Determine the [X, Y] coordinate at the center of the cell enclosing the given text.  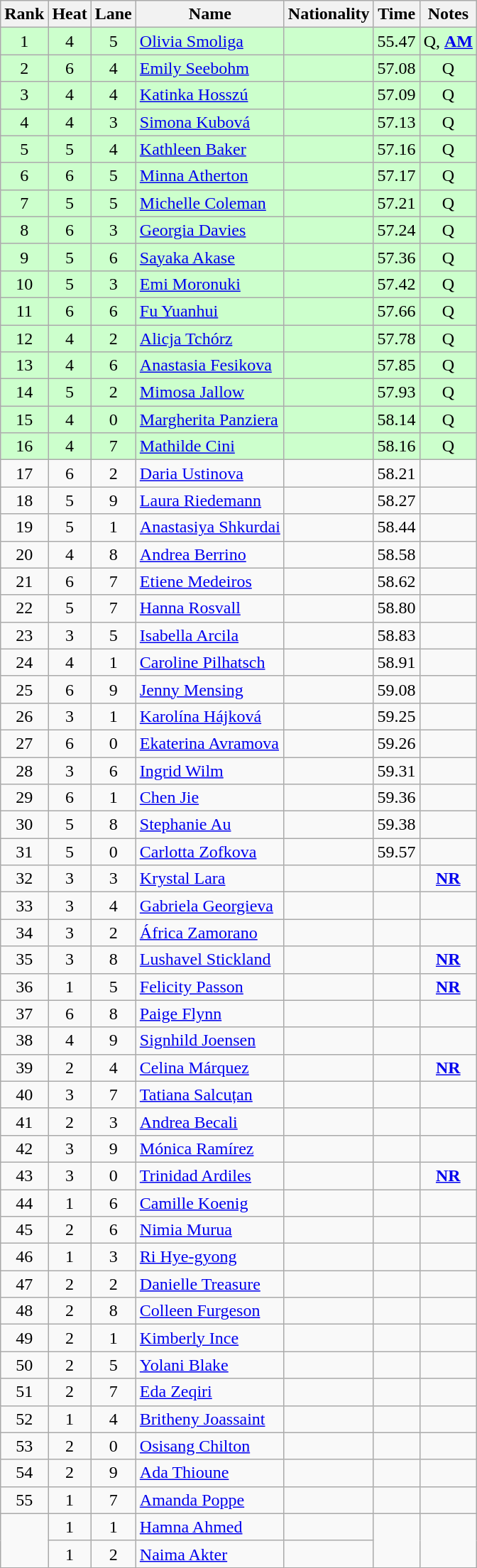
Tatiana Salcuțan [210, 1095]
Eda Zeqiri [210, 1392]
15 [24, 420]
Simona Kubová [210, 122]
Emi Moronuki [210, 284]
Britheny Joassaint [210, 1419]
42 [24, 1148]
57.21 [396, 203]
Naima Akter [210, 1554]
Georgia Davies [210, 230]
Stephanie Au [210, 825]
21 [24, 581]
58.62 [396, 581]
58.14 [396, 420]
Danielle Treasure [210, 1284]
Etiene Medeiros [210, 581]
Hamna Ahmed [210, 1527]
58.58 [396, 554]
16 [24, 446]
23 [24, 635]
29 [24, 798]
Rank [24, 14]
Mathilde Cini [210, 446]
57.08 [396, 68]
Camille Koenig [210, 1203]
19 [24, 527]
28 [24, 770]
17 [24, 473]
Katinka Hosszú [210, 95]
57.16 [396, 149]
Minna Atherton [210, 176]
57.09 [396, 95]
35 [24, 960]
13 [24, 366]
58.91 [396, 662]
58.21 [396, 473]
Nationality [329, 14]
Karolína Hájková [210, 716]
40 [24, 1095]
59.26 [396, 743]
26 [24, 716]
Caroline Pilhatsch [210, 662]
Nimia Murua [210, 1230]
Signhild Joensen [210, 1041]
57.13 [396, 122]
57.66 [396, 311]
36 [24, 987]
Ingrid Wilm [210, 770]
51 [24, 1392]
57.93 [396, 393]
33 [24, 906]
Name [210, 14]
39 [24, 1068]
Paige Flynn [210, 1014]
Chen Jie [210, 798]
11 [24, 311]
24 [24, 662]
10 [24, 284]
48 [24, 1311]
Laura Riedemann [210, 500]
Ri Hye-gyong [210, 1257]
Celina Márquez [210, 1068]
Michelle Coleman [210, 203]
Q, AM [448, 41]
Andrea Becali [210, 1122]
Olivia Smoliga [210, 41]
44 [24, 1203]
Mimosa Jallow [210, 393]
57.78 [396, 339]
58.80 [396, 608]
Lane [114, 14]
Gabriela Georgieva [210, 906]
Sayaka Akase [210, 257]
34 [24, 933]
54 [24, 1473]
37 [24, 1014]
49 [24, 1338]
55 [24, 1500]
Lushavel Stickland [210, 960]
27 [24, 743]
Time [396, 14]
Daria Ustinova [210, 473]
Ekaterina Avramova [210, 743]
57.42 [396, 284]
50 [24, 1365]
Krystal Lara [210, 879]
57.85 [396, 366]
Kathleen Baker [210, 149]
18 [24, 500]
Trinidad Ardiles [210, 1175]
Felicity Passon [210, 987]
58.27 [396, 500]
53 [24, 1446]
Osisang Chilton [210, 1446]
47 [24, 1284]
14 [24, 393]
46 [24, 1257]
41 [24, 1122]
Alicja Tchórz [210, 339]
38 [24, 1041]
Yolani Blake [210, 1365]
31 [24, 852]
22 [24, 608]
Hanna Rosvall [210, 608]
45 [24, 1230]
Jenny Mensing [210, 689]
Carlotta Zofkova [210, 852]
32 [24, 879]
Margherita Panziera [210, 420]
Anastasia Fesikova [210, 366]
59.08 [396, 689]
20 [24, 554]
52 [24, 1419]
Colleen Furgeson [210, 1311]
Andrea Berrino [210, 554]
Anastasiya Shkurdai [210, 527]
Amanda Poppe [210, 1500]
55.47 [396, 41]
58.44 [396, 527]
Heat [70, 14]
Emily Seebohm [210, 68]
Notes [448, 14]
África Zamorano [210, 933]
Mónica Ramírez [210, 1148]
30 [24, 825]
Kimberly Ince [210, 1338]
59.38 [396, 825]
Isabella Arcila [210, 635]
25 [24, 689]
59.57 [396, 852]
57.17 [396, 176]
Fu Yuanhui [210, 311]
59.25 [396, 716]
59.36 [396, 798]
59.31 [396, 770]
Ada Thioune [210, 1473]
12 [24, 339]
58.16 [396, 446]
57.24 [396, 230]
57.36 [396, 257]
58.83 [396, 635]
43 [24, 1175]
